Search for the cell housing the specified text and yield its [X, Y] center coordinate. 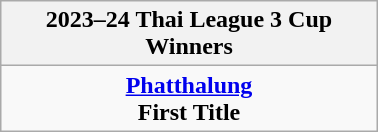
2023–24 Thai League 3 CupWinners [189, 34]
PhatthalungFirst Title [189, 98]
